Find where the given text appears and provide that cell's center as (X, Y) coordinate. 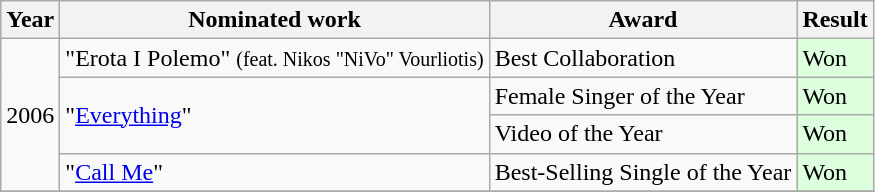
Female Singer of the Year (643, 96)
"Everything" (274, 115)
Best-Selling Single of the Year (643, 172)
Award (643, 20)
"Erota I Polemo" (feat. Nikos "NiVo" Vourliotis) (274, 58)
Year (30, 20)
"Call Me" (274, 172)
Nominated work (274, 20)
Best Collaboration (643, 58)
2006 (30, 115)
Video of the Year (643, 134)
Result (835, 20)
